Search for the cell housing the specified text and yield its (x, y) center coordinate. 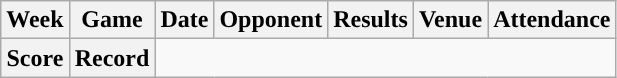
Record (112, 58)
Opponent (271, 20)
Venue (450, 20)
Attendance (552, 20)
Game (112, 20)
Results (371, 20)
Score (35, 58)
Week (35, 20)
Date (184, 20)
